From the cell containing the given text, extract its center point as (X, Y) coordinate. 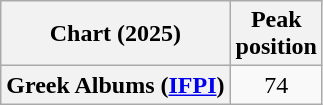
Peakposition (276, 34)
Chart (2025) (116, 34)
Greek Albums (IFPI) (116, 85)
74 (276, 85)
